Provide the [X, Y] coordinate of the cell's center where the given text is located.  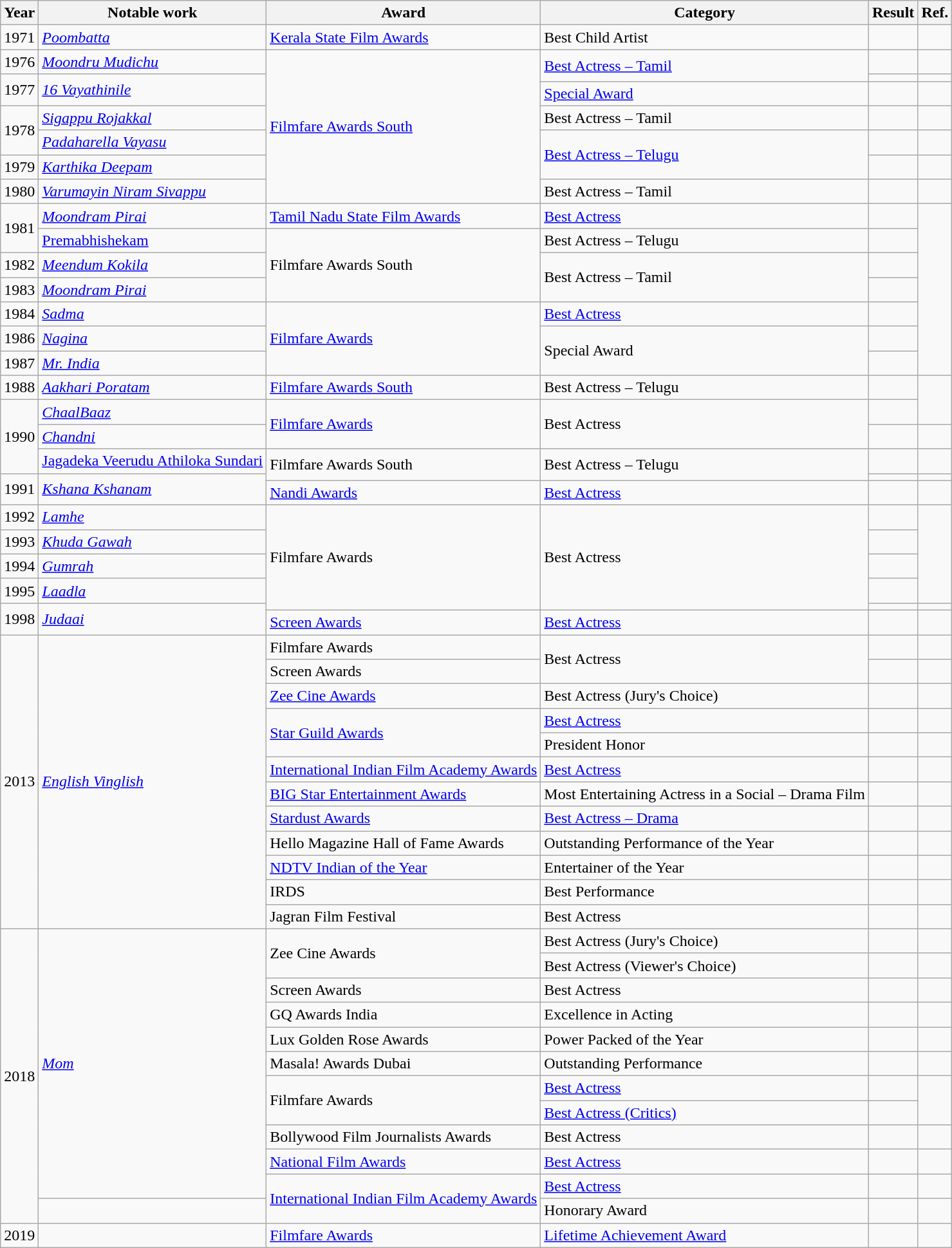
English Vinglish [153, 782]
Jagadeka Veerudu Athiloka Sundari [153, 461]
Sadma [153, 314]
Best Performance [705, 892]
Kshana Kshanam [153, 489]
Outstanding Performance of the Year [705, 843]
1984 [19, 314]
16 Vayathinile [153, 90]
Category [705, 13]
1983 [19, 289]
Lifetime Achievement Award [705, 1235]
Gumrah [153, 566]
Chandni [153, 437]
Poombatta [153, 37]
Award [404, 13]
Meendum Kokila [153, 265]
Lamhe [153, 517]
1978 [19, 130]
2019 [19, 1235]
1979 [19, 167]
Nagina [153, 339]
1982 [19, 265]
Year [19, 13]
Moondru Mudichu [153, 62]
Ref. [935, 13]
1976 [19, 62]
Best Child Artist [705, 37]
Lux Golden Rose Awards [404, 1039]
1977 [19, 90]
Best Actress (Critics) [705, 1113]
Nandi Awards [404, 493]
Masala! Awards Dubai [404, 1064]
Jagran Film Festival [404, 916]
Outstanding Performance [705, 1064]
Power Packed of the Year [705, 1039]
Hello Magazine Hall of Fame Awards [404, 843]
Excellence in Acting [705, 1014]
Most Entertaining Actress in a Social – Drama Film [705, 794]
Padaharella Vayasu [153, 142]
National Film Awards [404, 1162]
1980 [19, 191]
Stardust Awards [404, 818]
Mr. India [153, 363]
1986 [19, 339]
2018 [19, 1075]
Star Guild Awards [404, 733]
Bollywood Film Journalists Awards [404, 1137]
Result [893, 13]
Khuda Gawah [153, 542]
Tamil Nadu State Film Awards [404, 216]
1993 [19, 542]
Best Actress – Drama [705, 818]
Honorary Award [705, 1211]
Judaai [153, 618]
1991 [19, 489]
1981 [19, 228]
Entertainer of the Year [705, 867]
Notable work [153, 13]
1971 [19, 37]
Varumayin Niram Sivappu [153, 191]
Karthika Deepam [153, 167]
Laadla [153, 591]
1992 [19, 517]
NDTV Indian of the Year [404, 867]
Premabhishekam [153, 240]
1988 [19, 388]
2013 [19, 782]
Kerala State Film Awards [404, 37]
IRDS [404, 892]
1990 [19, 437]
Mom [153, 1064]
BIG Star Entertainment Awards [404, 794]
1987 [19, 363]
GQ Awards India [404, 1014]
Aakhari Poratam [153, 388]
1994 [19, 566]
Sigappu Rojakkal [153, 118]
1998 [19, 618]
Best Actress (Viewer's Choice) [705, 965]
President Honor [705, 745]
1995 [19, 591]
ChaalBaaz [153, 412]
